Return the [X, Y] coordinate for the center point of the cell that contains the specified text.  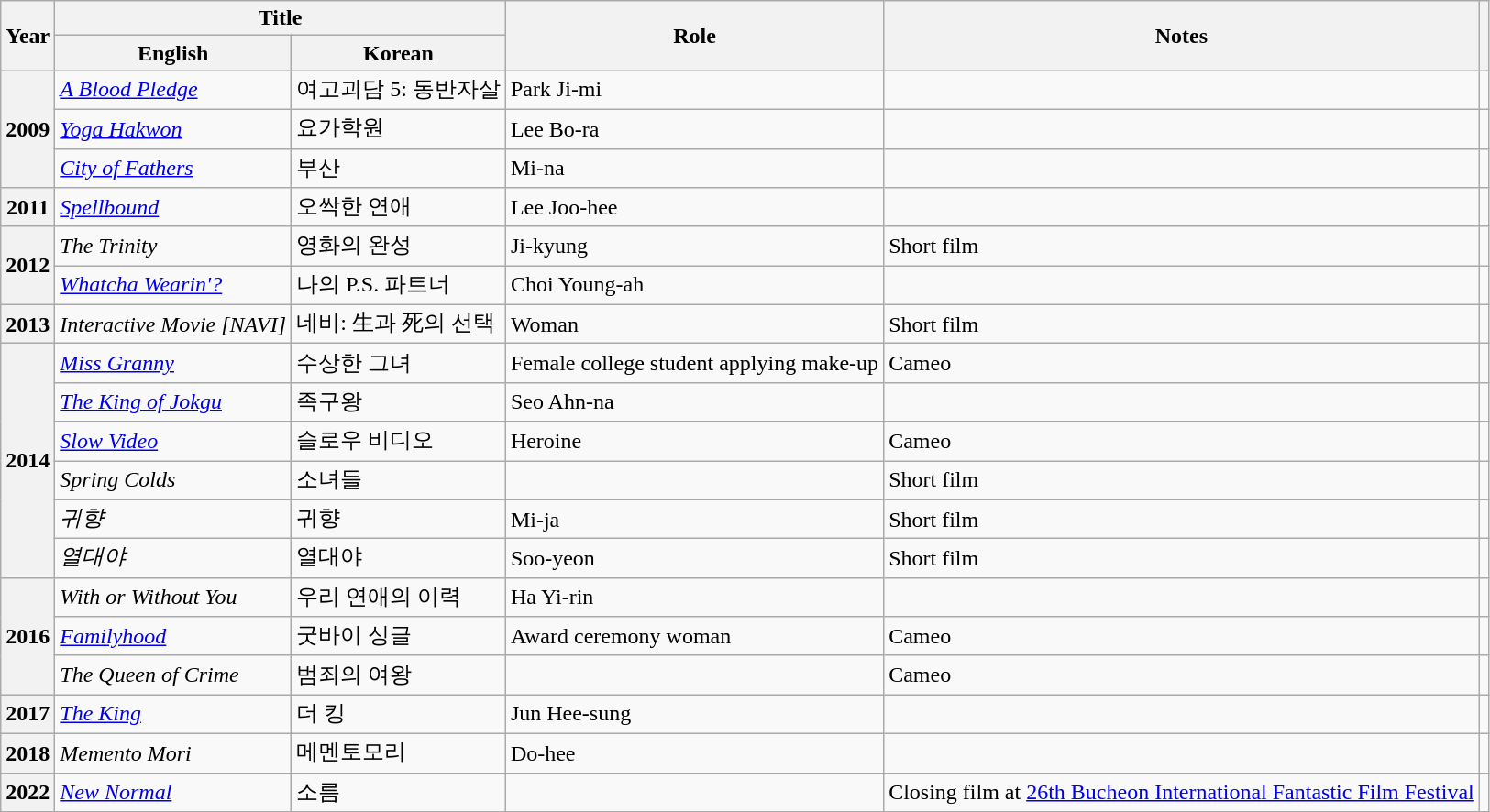
영화의 완성 [399, 246]
우리 연애의 이력 [399, 598]
Miss Granny [173, 363]
족구왕 [399, 401]
여고괴담 5: 동반자살 [399, 90]
2013 [28, 324]
수상한 그녀 [399, 363]
With or Without You [173, 598]
2011 [28, 207]
슬로우 비디오 [399, 442]
Woman [694, 324]
Korean [399, 53]
Soo-yeon [694, 559]
소름 [399, 792]
City of Fathers [173, 169]
English [173, 53]
Ji-kyung [694, 246]
메멘토모리 [399, 753]
2009 [28, 129]
요가학원 [399, 128]
2014 [28, 460]
Jun Hee-sung [694, 715]
The Trinity [173, 246]
더 킹 [399, 715]
2018 [28, 753]
Memento Mori [173, 753]
Notes [1182, 36]
Seo Ahn-na [694, 401]
Park Ji-mi [694, 90]
The King [173, 715]
나의 P.S. 파트너 [399, 286]
Year [28, 36]
2012 [28, 266]
소녀들 [399, 480]
Interactive Movie [NAVI] [173, 324]
The King of Jokgu [173, 401]
A Blood Pledge [173, 90]
Mi-na [694, 169]
2017 [28, 715]
Lee Bo-ra [694, 128]
Do-hee [694, 753]
Spellbound [173, 207]
Whatcha Wearin'? [173, 286]
Lee Joo-hee [694, 207]
2022 [28, 792]
Slow Video [173, 442]
범죄의 여왕 [399, 675]
부산 [399, 169]
Choi Young-ah [694, 286]
Heroine [694, 442]
Award ceremony woman [694, 636]
Familyhood [173, 636]
New Normal [173, 792]
네비: 生과 死의 선택 [399, 324]
Ha Yi-rin [694, 598]
2016 [28, 636]
Female college student applying make-up [694, 363]
Closing film at 26th Bucheon International Fantastic Film Festival [1182, 792]
굿바이 싱글 [399, 636]
오싹한 연애 [399, 207]
Role [694, 36]
Mi-ja [694, 519]
Spring Colds [173, 480]
The Queen of Crime [173, 675]
Yoga Hakwon [173, 128]
Title [281, 18]
